Search for the cell housing the specified text and yield its (X, Y) center coordinate. 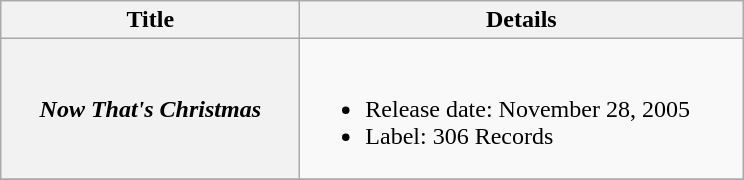
Release date: November 28, 2005Label: 306 Records (522, 109)
Details (522, 20)
Title (150, 20)
Now That's Christmas (150, 109)
